Provide the (X, Y) coordinate of the cell's center where the given text is located.  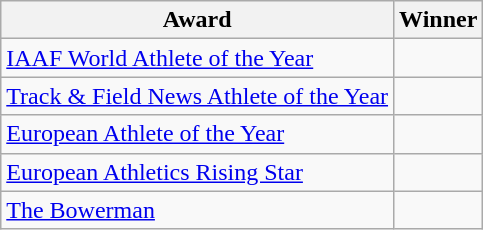
The Bowerman (198, 210)
European Athletics Rising Star (198, 172)
IAAF World Athlete of the Year (198, 58)
European Athlete of the Year (198, 134)
Award (198, 20)
Track & Field News Athlete of the Year (198, 96)
Winner (438, 20)
